Capture the cell that displays the provided text and extract its [X, Y] central coordinate. 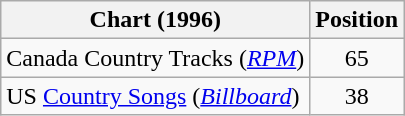
38 [357, 96]
Chart (1996) [156, 20]
US Country Songs (Billboard) [156, 96]
65 [357, 58]
Position [357, 20]
Canada Country Tracks (RPM) [156, 58]
